From the cell containing the given text, extract its center point as (X, Y) coordinate. 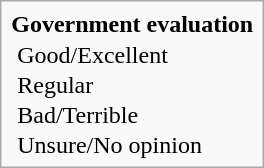
Unsure/No opinion (132, 146)
Government evaluation (132, 24)
Bad/Terrible (132, 116)
Good/Excellent (132, 56)
Regular (132, 86)
